Extract the (x, y) coordinate from the center of the cell holding the provided text.  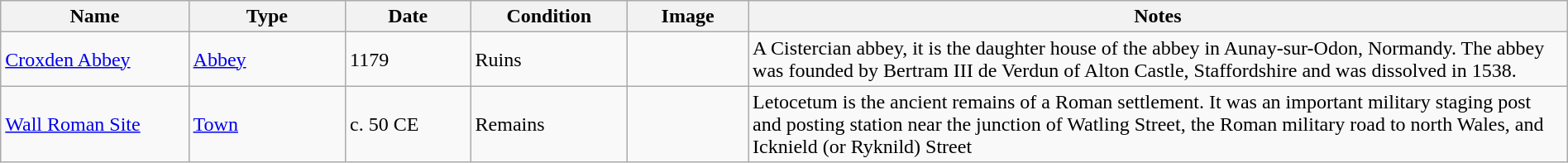
Notes (1158, 17)
c. 50 CE (409, 124)
Abbey (266, 60)
Type (266, 17)
Image (688, 17)
Ruins (549, 60)
Wall Roman Site (94, 124)
Croxden Abbey (94, 60)
Remains (549, 124)
Name (94, 17)
Town (266, 124)
Condition (549, 17)
1179 (409, 60)
Date (409, 17)
